Capture the cell that displays the provided text and extract its [X, Y] central coordinate. 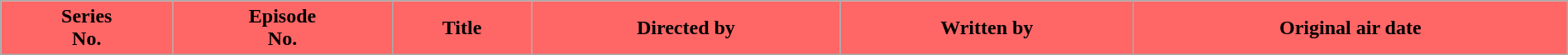
Directed by [686, 28]
Written by [987, 28]
EpisodeNo. [283, 28]
SeriesNo. [87, 28]
Title [461, 28]
Original air date [1350, 28]
